Locate the cell with the specified text and output its (x, y) center coordinate. 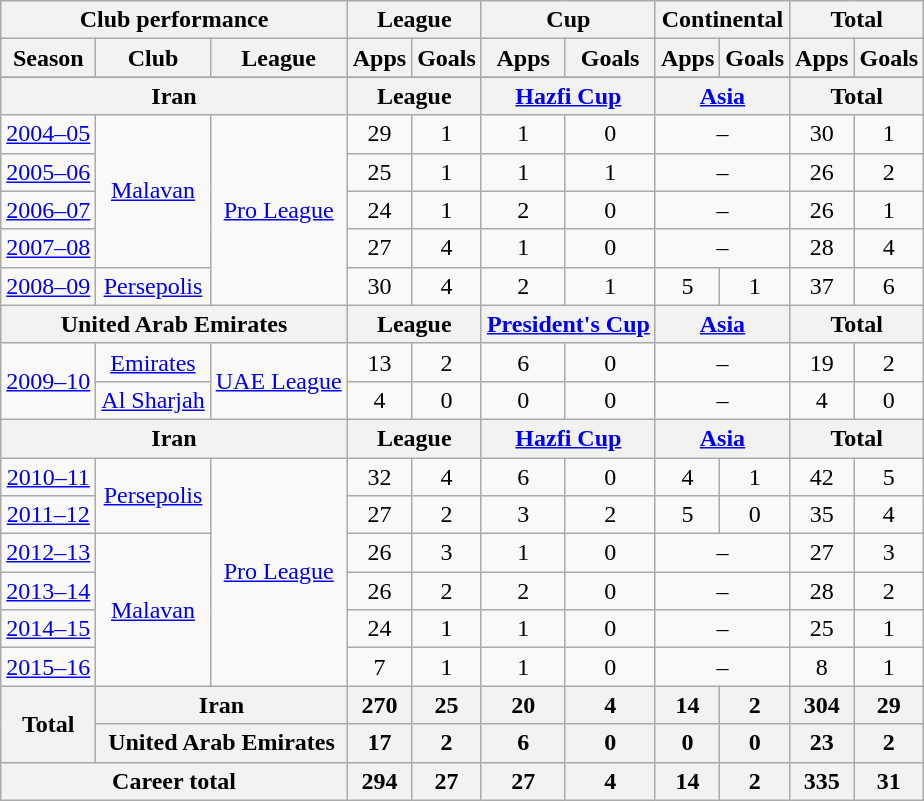
2010–11 (48, 477)
31 (889, 781)
Career total (174, 781)
19 (822, 362)
UAE League (278, 381)
37 (822, 286)
17 (379, 743)
2008–09 (48, 286)
2013–14 (48, 591)
2011–12 (48, 515)
2004–05 (48, 134)
2007–08 (48, 248)
35 (822, 515)
7 (379, 667)
32 (379, 477)
8 (822, 667)
20 (523, 705)
Club performance (174, 20)
42 (822, 477)
Club (153, 58)
2014–15 (48, 629)
Continental (722, 20)
2009–10 (48, 381)
President's Cup (568, 324)
2012–13 (48, 553)
2005–06 (48, 172)
23 (822, 743)
335 (822, 781)
Season (48, 58)
Cup (568, 20)
270 (379, 705)
294 (379, 781)
Al Sharjah (153, 400)
304 (822, 705)
2015–16 (48, 667)
13 (379, 362)
Emirates (153, 362)
2006–07 (48, 210)
